Search for the cell housing the specified text and yield its [x, y] center coordinate. 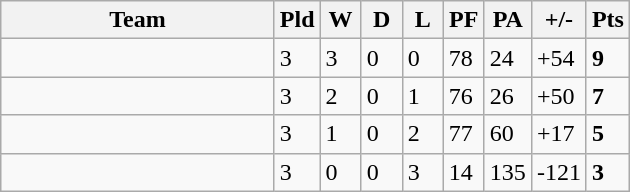
+17 [558, 134]
+/- [558, 20]
9 [608, 58]
7 [608, 96]
Pld [297, 20]
60 [508, 134]
PF [464, 20]
Team [138, 20]
14 [464, 172]
D [382, 20]
+50 [558, 96]
W [340, 20]
77 [464, 134]
+54 [558, 58]
Pts [608, 20]
76 [464, 96]
L [422, 20]
78 [464, 58]
24 [508, 58]
26 [508, 96]
5 [608, 134]
PA [508, 20]
135 [508, 172]
-121 [558, 172]
